Find where the given text appears and provide that cell's center as (X, Y) coordinate. 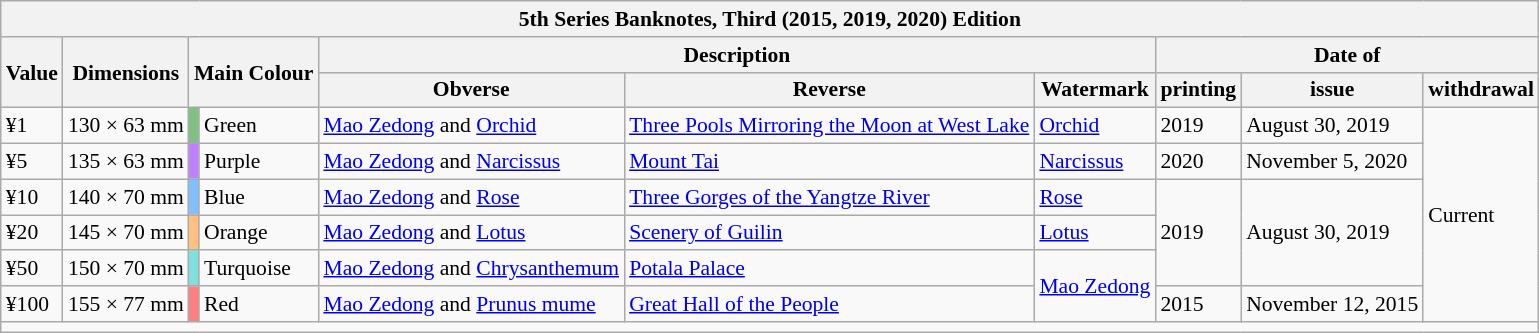
Reverse (829, 90)
Mao Zedong and Orchid (471, 126)
5th Series Banknotes, Third (2015, 2019, 2020) Edition (770, 19)
Narcissus (1094, 162)
135 × 63 mm (126, 162)
Mao Zedong and Narcissus (471, 162)
2015 (1198, 304)
Watermark (1094, 90)
Three Gorges of the Yangtze River (829, 197)
Mao Zedong (1094, 286)
¥5 (32, 162)
Description (736, 55)
Orange (258, 233)
Three Pools Mirroring the Moon at West Lake (829, 126)
printing (1198, 90)
Orchid (1094, 126)
Blue (258, 197)
November 12, 2015 (1332, 304)
Dimensions (126, 72)
¥50 (32, 269)
Mao Zedong and Rose (471, 197)
Current (1481, 215)
145 × 70 mm (126, 233)
Potala Palace (829, 269)
Obverse (471, 90)
¥20 (32, 233)
130 × 63 mm (126, 126)
Value (32, 72)
withdrawal (1481, 90)
2020 (1198, 162)
Great Hall of the People (829, 304)
140 × 70 mm (126, 197)
¥1 (32, 126)
Mount Tai (829, 162)
Purple (258, 162)
November 5, 2020 (1332, 162)
Mao Zedong and Lotus (471, 233)
150 × 70 mm (126, 269)
155 × 77 mm (126, 304)
Mao Zedong and Chrysanthemum (471, 269)
Green (258, 126)
¥10 (32, 197)
Main Colour (254, 72)
Rose (1094, 197)
Mao Zedong and Prunus mume (471, 304)
Scenery of Guilin (829, 233)
Lotus (1094, 233)
¥100 (32, 304)
Red (258, 304)
Date of (1347, 55)
Turquoise (258, 269)
issue (1332, 90)
